Identify which cell holds the provided text, then report its (X, Y) central coordinate. 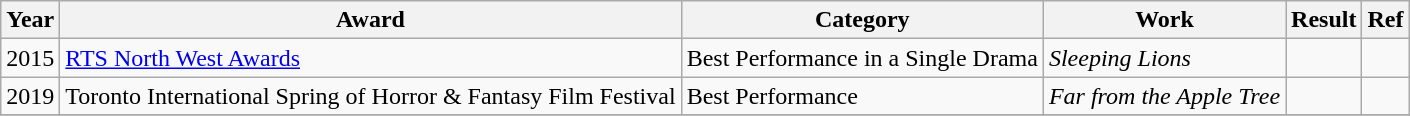
2019 (30, 96)
Work (1164, 20)
Best Performance (862, 96)
Toronto International Spring of Horror & Fantasy Film Festival (370, 96)
Result (1324, 20)
Sleeping Lions (1164, 58)
RTS North West Awards (370, 58)
Far from the Apple Tree (1164, 96)
Year (30, 20)
Best Performance in a Single Drama (862, 58)
Award (370, 20)
Category (862, 20)
Ref (1386, 20)
2015 (30, 58)
